Extract the (X, Y) coordinate from the center of the cell holding the provided text.  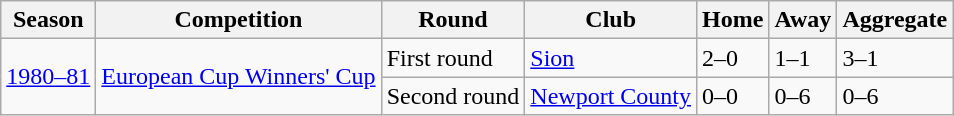
Club (611, 20)
Newport County (611, 96)
Away (803, 20)
1980–81 (48, 77)
0–0 (733, 96)
First round (453, 58)
Aggregate (895, 20)
2–0 (733, 58)
3–1 (895, 58)
Second round (453, 96)
Round (453, 20)
Sion (611, 58)
Home (733, 20)
Competition (238, 20)
Season (48, 20)
1–1 (803, 58)
European Cup Winners' Cup (238, 77)
